Pinpoint the cell where the given text exists, returning its [x, y] midpoint coordinate. 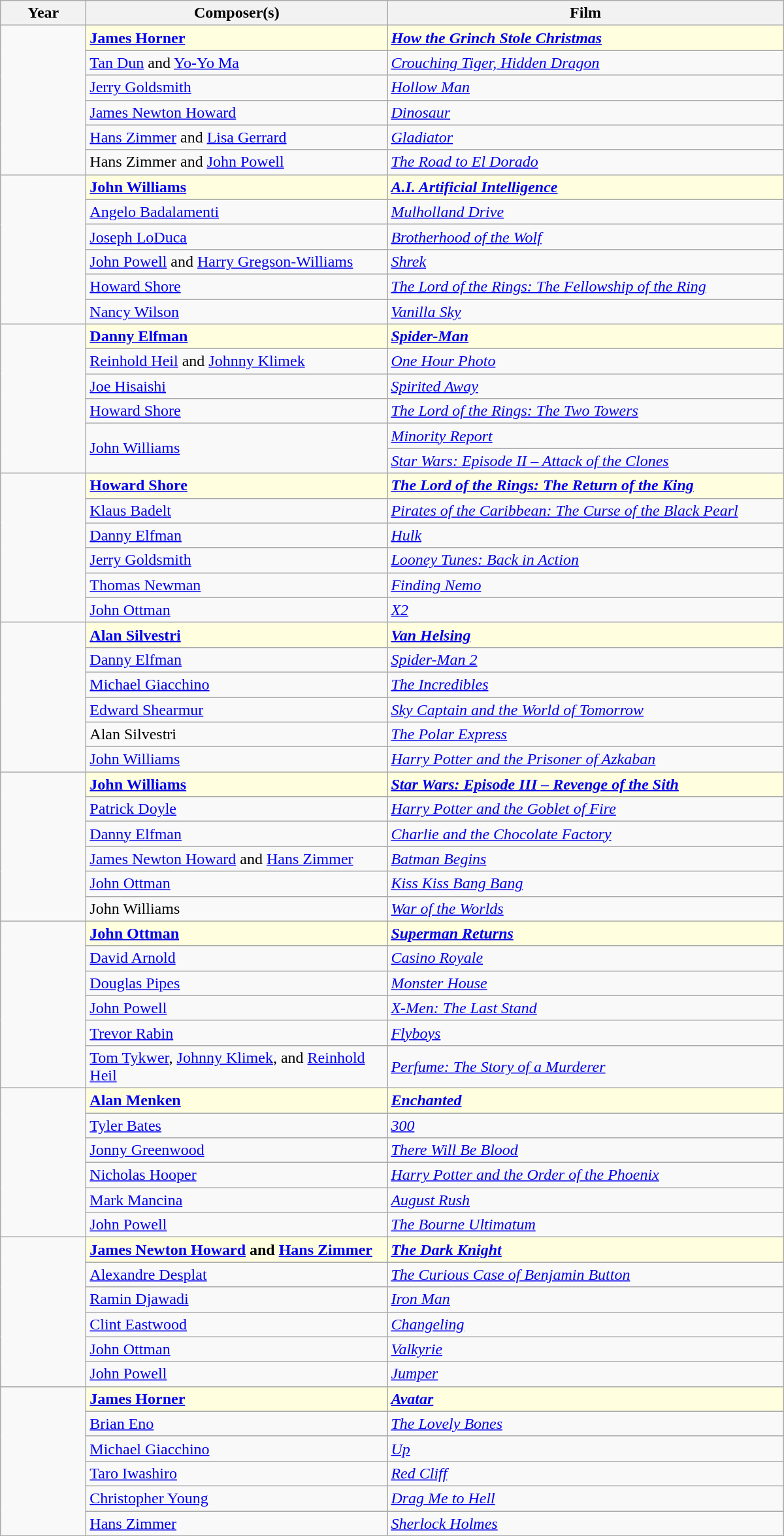
Red Cliff [585, 1473]
Spider-Man [585, 337]
Angelo Badalamenti [237, 212]
Hollow Man [585, 88]
Taro Iwashiro [237, 1473]
The Lovely Bones [585, 1424]
Alexandre Desplat [237, 1275]
Jumper [585, 1374]
Perfume: The Story of a Murderer [585, 1067]
Mulholland Drive [585, 212]
Enchanted [585, 1100]
Tyler Bates [237, 1125]
Up [585, 1448]
Gladiator [585, 137]
Brotherhood of the Wolf [585, 237]
Pirates of the Caribbean: The Curse of the Black Pearl [585, 510]
Thomas Newman [237, 585]
The Incredibles [585, 684]
Year [43, 13]
Jonny Greenwood [237, 1150]
The Road to El Dorado [585, 162]
Iron Man [585, 1299]
Composer(s) [237, 13]
Kiss Kiss Bang Bang [585, 884]
One Hour Photo [585, 361]
Spider-Man 2 [585, 659]
The Polar Express [585, 735]
Van Helsing [585, 635]
There Will Be Blood [585, 1150]
Reinhold Heil and Johnny Klimek [237, 361]
Christopher Young [237, 1498]
Superman Returns [585, 933]
Klaus Badelt [237, 510]
Hans Zimmer and Lisa Gerrard [237, 137]
Alan Menken [237, 1100]
Clint Eastwood [237, 1324]
The Lord of the Rings: The Fellowship of the Ring [585, 286]
Patrick Doyle [237, 809]
Crouching Tiger, Hidden Dragon [585, 63]
Changeling [585, 1324]
Charlie and the Chocolate Factory [585, 834]
Brian Eno [237, 1424]
Flyboys [585, 1033]
Spirited Away [585, 386]
John Powell and Harry Gregson-Williams [237, 261]
Nicholas Hooper [237, 1175]
A.I. Artificial Intelligence [585, 187]
How the Grinch Stole Christmas [585, 38]
Tan Dun and Yo-Yo Ma [237, 63]
Shrek [585, 261]
Trevor Rabin [237, 1033]
X2 [585, 610]
Tom Tykwer, Johnny Klimek, and Reinhold Heil [237, 1067]
Looney Tunes: Back in Action [585, 560]
Ramin Djawadi [237, 1299]
Edward Shearmur [237, 709]
Harry Potter and the Goblet of Fire [585, 809]
The Bourne Ultimatum [585, 1225]
Casino Royale [585, 958]
Sherlock Holmes [585, 1524]
War of the Worlds [585, 909]
X-Men: The Last Stand [585, 1008]
Drag Me to Hell [585, 1498]
Star Wars: Episode III – Revenge of the Sith [585, 784]
Minority Report [585, 436]
Finding Nemo [585, 585]
The Lord of the Rings: The Return of the King [585, 486]
Hans Zimmer [237, 1524]
August Rush [585, 1200]
Harry Potter and the Prisoner of Azkaban [585, 760]
300 [585, 1125]
Film [585, 13]
Dinosaur [585, 112]
The Curious Case of Benjamin Button [585, 1275]
Hans Zimmer and John Powell [237, 162]
Mark Mancina [237, 1200]
James Newton Howard [237, 112]
Valkyrie [585, 1349]
Nancy Wilson [237, 312]
Harry Potter and the Order of the Phoenix [585, 1175]
Joe Hisaishi [237, 386]
Batman Begins [585, 859]
The Dark Knight [585, 1250]
Joseph LoDuca [237, 237]
Avatar [585, 1399]
Sky Captain and the World of Tomorrow [585, 709]
Monster House [585, 983]
David Arnold [237, 958]
Star Wars: Episode II – Attack of the Clones [585, 461]
Vanilla Sky [585, 312]
Douglas Pipes [237, 983]
The Lord of the Rings: The Two Towers [585, 411]
Hulk [585, 535]
